Pinpoint the cell where the given text exists, returning its (x, y) midpoint coordinate. 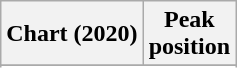
Peakposition (189, 34)
Chart (2020) (72, 34)
